Locate the cell with the specified text and output its [x, y] center coordinate. 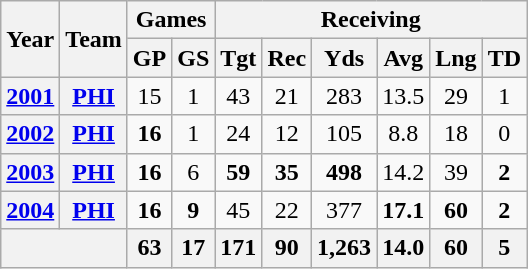
14.2 [404, 172]
171 [238, 248]
105 [344, 134]
Team [94, 39]
21 [287, 96]
Avg [404, 58]
1,263 [344, 248]
Lng [456, 58]
15 [149, 96]
17 [194, 248]
2001 [30, 96]
Tgt [238, 58]
9 [194, 210]
43 [238, 96]
18 [456, 134]
Yds [344, 58]
59 [238, 172]
2002 [30, 134]
13.5 [404, 96]
8.8 [404, 134]
0 [504, 134]
29 [456, 96]
2003 [30, 172]
Receiving [371, 20]
12 [287, 134]
377 [344, 210]
498 [344, 172]
5 [504, 248]
17.1 [404, 210]
Games [170, 20]
63 [149, 248]
2004 [30, 210]
GS [194, 58]
90 [287, 248]
22 [287, 210]
6 [194, 172]
GP [149, 58]
45 [238, 210]
39 [456, 172]
Rec [287, 58]
283 [344, 96]
Year [30, 39]
14.0 [404, 248]
24 [238, 134]
TD [504, 58]
35 [287, 172]
